Search for the cell housing the specified text and yield its [X, Y] center coordinate. 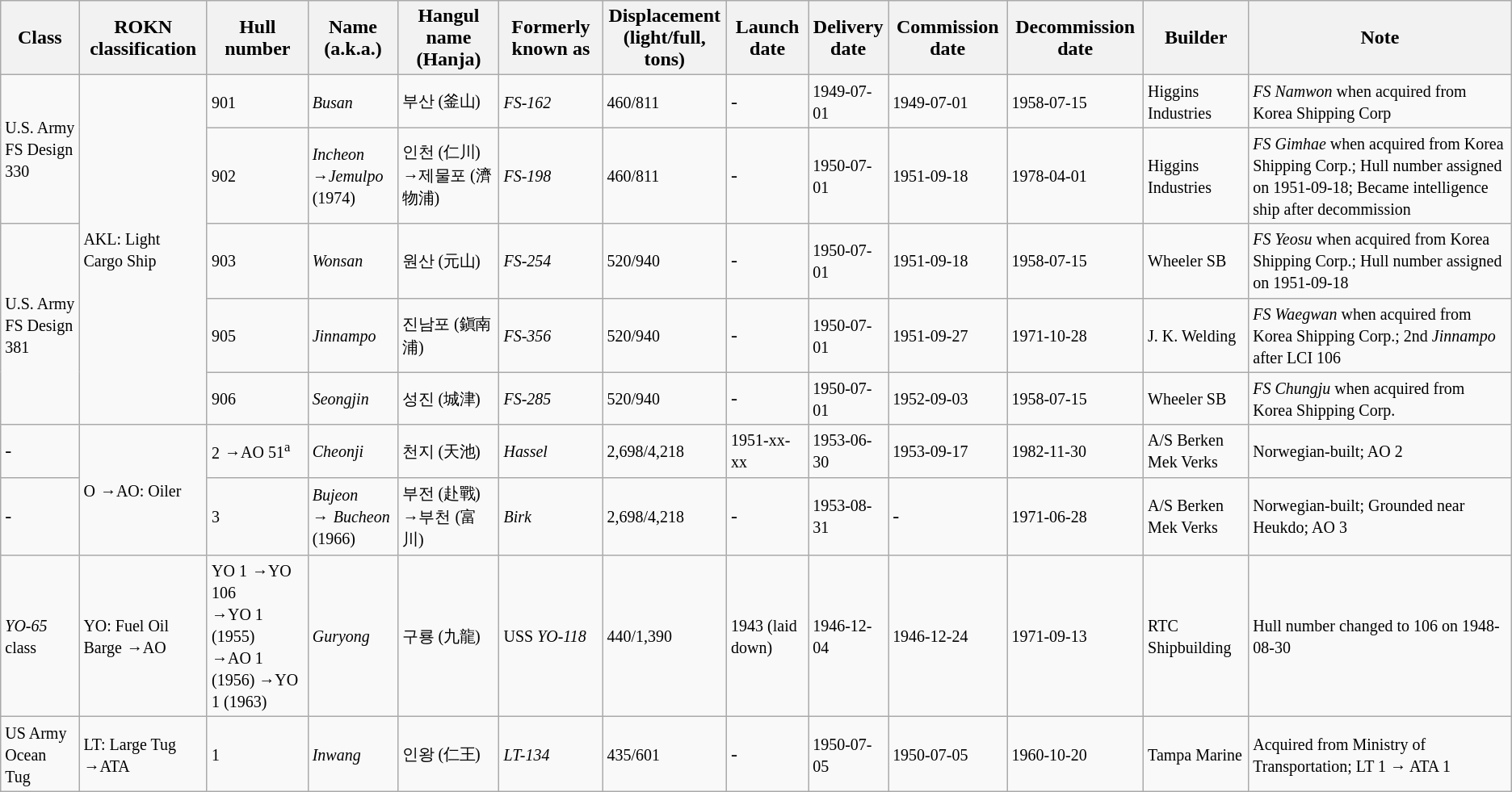
Class [40, 38]
인천 (仁川) →제물포 (濟物浦) [449, 176]
USS YO-118 [551, 636]
진남포 (鎭南浦) [449, 335]
1953-09-17 [948, 450]
Commission date [948, 38]
901 [257, 102]
부전 (赴戰)→부천 (富川) [449, 517]
YO-65 class [40, 636]
YO 1 →YO 106→YO 1 (1955)→AO 1 (1956) →YO 1 (1963) [257, 636]
Birk [551, 517]
1946-12-24 [948, 636]
903 [257, 261]
Hangul name(Hanja) [449, 38]
FS-162 [551, 102]
Hull number [257, 38]
LT: Large Tug→ATA [144, 754]
1943 (laid down) [767, 636]
1971-09-13 [1076, 636]
905 [257, 335]
3 [257, 517]
RTC Shipbuilding [1196, 636]
Name (a.k.a.) [353, 38]
Norwegian-built; AO 2 [1380, 450]
FS-254 [551, 261]
ROKN classification [144, 38]
Seongjin [353, 399]
천지 (天池) [449, 450]
1952-09-03 [948, 399]
902 [257, 176]
1971-06-28 [1076, 517]
1982-11-30 [1076, 450]
Incheon→Jemulpo (1974) [353, 176]
Launch date [767, 38]
1946-12-04 [848, 636]
Tampa Marine [1196, 754]
US Army Ocean Tug [40, 754]
원산 (元山) [449, 261]
Displacement(light/full, tons) [665, 38]
Acquired from Ministry of Transportation; LT 1 → ATA 1 [1380, 754]
성진 (城津) [449, 399]
구룡 (九龍) [449, 636]
Builder [1196, 38]
Wonsan [353, 261]
FS Chungju when acquired from Korea Shipping Corp. [1380, 399]
FS-356 [551, 335]
1978-04-01 [1076, 176]
Hassel [551, 450]
Decommission date [1076, 38]
J. K. Welding [1196, 335]
1951-xx-xx [767, 450]
1953-08-31 [848, 517]
인왕 (仁王) [449, 754]
Jinnampo [353, 335]
O →AO: Oiler [144, 490]
YO: Fuel Oil Barge →AO [144, 636]
FS-285 [551, 399]
1 [257, 754]
906 [257, 399]
1971-10-28 [1076, 335]
U.S. Army FS Design 330 [40, 149]
FS Waegwan when acquired from Korea Shipping Corp.; 2nd Jinnampo after LCI 106 [1380, 335]
2 →AO 51a [257, 450]
FS Yeosu when acquired from Korea Shipping Corp.; Hull number assigned on 1951-09-18 [1380, 261]
FS Namwon when acquired from Korea Shipping Corp [1380, 102]
FS-198 [551, 176]
LT-134 [551, 754]
Busan [353, 102]
440/1,390 [665, 636]
1953-06-30 [848, 450]
Formerly known as [551, 38]
U.S. Army FS Design 381 [40, 325]
Deliverydate [848, 38]
Guryong [353, 636]
Bujeon→ Bucheon (1966) [353, 517]
FS Gimhae when acquired from Korea Shipping Corp.; Hull number assigned on 1951-09-18; Became intelligence ship after decommission [1380, 176]
AKL: Light Cargo Ship [144, 250]
Hull number changed to 106 on 1948-08-30 [1380, 636]
Note [1380, 38]
Inwang [353, 754]
435/601 [665, 754]
1951-09-27 [948, 335]
Norwegian-built; Grounded near Heukdo; AO 3 [1380, 517]
1960-10-20 [1076, 754]
부산 (釜山) [449, 102]
Cheonji [353, 450]
